Return (x, y) of the center of cell containing provided text 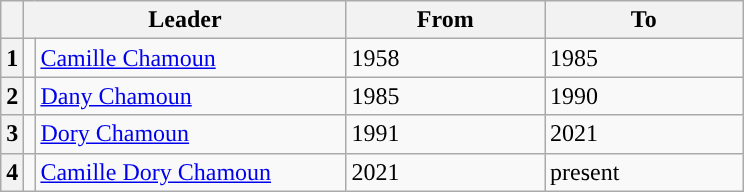
4 (12, 172)
present (644, 172)
Dany Chamoun (190, 96)
Dory Chamoun (190, 134)
1991 (446, 134)
To (644, 20)
From (446, 20)
1990 (644, 96)
Leader (185, 20)
1 (12, 58)
Camille Dory Chamoun (190, 172)
2 (12, 96)
3 (12, 134)
1958 (446, 58)
Camille Chamoun (190, 58)
